Determine the [X, Y] coordinate at the center of the cell enclosing the given text.  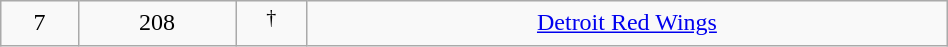
Detroit Red Wings [628, 24]
7 [40, 24]
208 [157, 24]
† [272, 24]
